From the cell containing the given text, extract its center point as [x, y] coordinate. 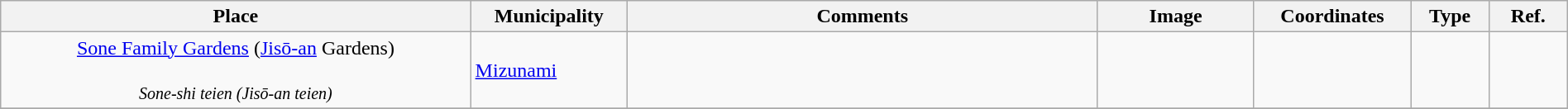
Coordinates [1331, 17]
Type [1451, 17]
Ref. [1528, 17]
Sone Family Gardens (Jisō-an Gardens)Sone-shi teien (Jisō-an teien) [236, 70]
Image [1176, 17]
Municipality [549, 17]
Mizunami [549, 70]
Place [236, 17]
Comments [863, 17]
